Detect which cell encompasses the target text, then output its [X, Y] center coordinate. 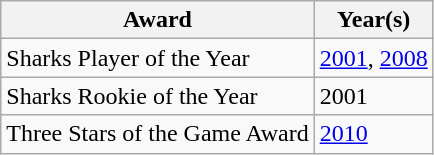
Three Stars of the Game Award [158, 134]
2001 [374, 96]
2010 [374, 134]
2001, 2008 [374, 58]
Year(s) [374, 20]
Sharks Player of the Year [158, 58]
Award [158, 20]
Sharks Rookie of the Year [158, 96]
